Locate the cell with the specified text and output its (X, Y) center coordinate. 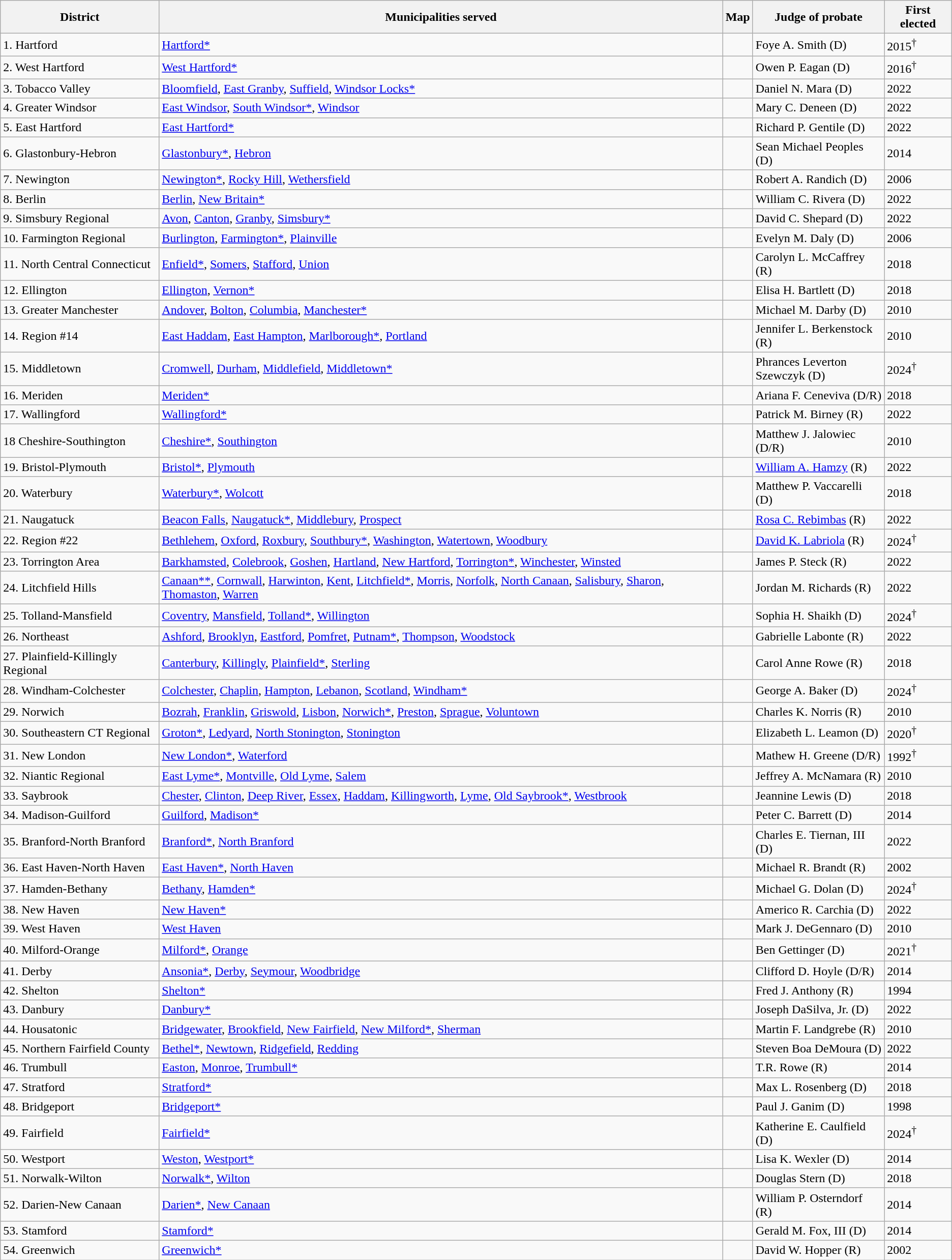
David C. Shepard (D) (819, 218)
24. Litchfield Hills (80, 588)
Richard P. Gentile (D) (819, 127)
Robert A. Randich (D) (819, 180)
Coventry, Mansfield, Tolland*, Willington (441, 616)
Chester, Clinton, Deep River, Essex, Haddam, Killingworth, Lyme, Old Saybrook*, Westbrook (441, 796)
West Hartford* (441, 67)
Charles E. Tiernan, III (D) (819, 841)
49. Fairfield (80, 1132)
2015† (918, 45)
12. Ellington (80, 290)
Groton*, Ledyard, North Stonington, Stonington (441, 732)
29. Norwich (80, 712)
Sophia H. Shaikh (D) (819, 616)
Canterbury, Killingly, Plainfield*, Sterling (441, 662)
T.R. Rowe (R) (819, 1068)
20. Waterbury (80, 493)
James P. Steck (R) (819, 562)
Sean Michael Peoples (D) (819, 154)
47. Stratford (80, 1087)
East Haddam, East Hampton, Marlborough*, Portland (441, 336)
Cromwell, Durham, Middlefield, Middletown* (441, 369)
Owen P. Eagan (D) (819, 67)
43. Danbury (80, 1010)
Enfield*, Somers, Stafford, Union (441, 263)
30. Southeastern CT Regional (80, 732)
22. Region #22 (80, 540)
Michael G. Dolan (D) (819, 889)
David W. Hopper (R) (819, 1250)
Matthew P. Vaccarelli (D) (819, 493)
Burlington, Farmington*, Plainville (441, 238)
Jennifer L. Berkenstock (R) (819, 336)
15. Middletown (80, 369)
First elected (918, 17)
East Hartford* (441, 127)
New London*, Waterford (441, 756)
Elizabeth L. Leamon (D) (819, 732)
Bozrah, Franklin, Griswold, Lisbon, Norwich*, Preston, Sprague, Voluntown (441, 712)
David K. Labriola (R) (819, 540)
Mathew H. Greene (D/R) (819, 756)
Barkhamsted, Colebrook, Goshen, Hartland, New Hartford, Torrington*, Winchester, Winsted (441, 562)
Michael R. Brandt (R) (819, 867)
Ashford, Brooklyn, Eastford, Pomfret, Putnam*, Thompson, Woodstock (441, 636)
40. Milford-Orange (80, 950)
Daniel N. Mara (D) (819, 89)
Bethlehem, Oxford, Roxbury, Southbury*, Washington, Watertown, Woodbury (441, 540)
28. Windham-Colchester (80, 691)
Jeannine Lewis (D) (819, 796)
Steven Boa DeMoura (D) (819, 1048)
38. New Haven (80, 910)
34. Madison-Guilford (80, 815)
52. Darien-New Canaan (80, 1205)
18 Cheshire-Southington (80, 441)
Michael M. Darby (D) (819, 310)
Gerald M. Fox, III (D) (819, 1230)
Greenwich* (441, 1250)
48. Bridgeport (80, 1106)
4. Greater Windsor (80, 108)
Elisa H. Bartlett (D) (819, 290)
Mary C. Deneen (D) (819, 108)
Douglas Stern (D) (819, 1178)
Patrick M. Birney (R) (819, 415)
Cheshire*, Southington (441, 441)
Bristol*, Plymouth (441, 467)
42. Shelton (80, 990)
16. Meriden (80, 395)
Stamford* (441, 1230)
Peter C. Barrett (D) (819, 815)
7. Newington (80, 180)
Bethany, Hamden* (441, 889)
Evelyn M. Daly (D) (819, 238)
25. Tolland-Mansfield (80, 616)
21. Naugatuck (80, 519)
8. Berlin (80, 199)
36. East Haven-North Haven (80, 867)
23. Torrington Area (80, 562)
Judge of probate (819, 17)
44. Housatonic (80, 1029)
Bethel*, Newtown, Ridgefield, Redding (441, 1048)
Beacon Falls, Naugatuck*, Middlebury, Prospect (441, 519)
5. East Hartford (80, 127)
46. Trumbull (80, 1068)
Hartford* (441, 45)
Berlin, New Britain* (441, 199)
Guilford, Madison* (441, 815)
Jeffrey A. McNamara (R) (819, 776)
Easton, Monroe, Trumbull* (441, 1068)
Canaan**, Cornwall, Harwinton, Kent, Litchfield*, Morris, Norfolk, North Canaan, Salisbury, Sharon, Thomaston, Warren (441, 588)
Mark J. DeGennaro (D) (819, 929)
Ellington, Vernon* (441, 290)
50. Westport (80, 1159)
Matthew J. Jalowiec (D/R) (819, 441)
Fred J. Anthony (R) (819, 990)
Stratford* (441, 1087)
1992† (918, 756)
Martin F. Landgrebe (R) (819, 1029)
District (80, 17)
Jordan M. Richards (R) (819, 588)
Paul J. Ganim (D) (819, 1106)
45. Northern Fairfield County (80, 1048)
East Haven*, North Haven (441, 867)
Map (737, 17)
Bridgewater, Brookfield, New Fairfield, New Milford*, Sherman (441, 1029)
East Lyme*, Montville, Old Lyme, Salem (441, 776)
Charles K. Norris (R) (819, 712)
1994 (918, 990)
Danbury* (441, 1010)
37. Hamden-Bethany (80, 889)
New Haven* (441, 910)
Shelton* (441, 990)
Meriden* (441, 395)
10. Farmington Regional (80, 238)
Newington*, Rocky Hill, Wethersfield (441, 180)
Foye A. Smith (D) (819, 45)
William C. Rivera (D) (819, 199)
Colchester, Chaplin, Hampton, Lebanon, Scotland, Windham* (441, 691)
Glastonbury*, Hebron (441, 154)
26. Northeast (80, 636)
Phrances Leverton Szewczyk (D) (819, 369)
Joseph DaSilva, Jr. (D) (819, 1010)
Ben Gettinger (D) (819, 950)
Carol Anne Rowe (R) (819, 662)
51. Norwalk-Wilton (80, 1178)
Norwalk*, Wilton (441, 1178)
Ariana F. Ceneviva (D/R) (819, 395)
19. Bristol-Plymouth (80, 467)
Max L. Rosenberg (D) (819, 1087)
Avon, Canton, Granby, Simsbury* (441, 218)
6. Glastonbury-Hebron (80, 154)
9. Simsbury Regional (80, 218)
2. West Hartford (80, 67)
Fairfield* (441, 1132)
2020† (918, 732)
14. Region #14 (80, 336)
2021† (918, 950)
54. Greenwich (80, 1250)
Darien*, New Canaan (441, 1205)
11. North Central Connecticut (80, 263)
17. Wallingford (80, 415)
William P. Osterndorf (R) (819, 1205)
Waterbury*, Wolcott (441, 493)
41. Derby (80, 971)
Branford*, North Branford (441, 841)
13. Greater Manchester (80, 310)
Americo R. Carchia (D) (819, 910)
East Windsor, South Windsor*, Windsor (441, 108)
Bridgeport* (441, 1106)
William A. Hamzy (R) (819, 467)
39. West Haven (80, 929)
1998 (918, 1106)
West Haven (441, 929)
31. New London (80, 756)
Katherine E. Caulfield (D) (819, 1132)
27. Plainfield-Killingly Regional (80, 662)
Municipalities served (441, 17)
53. Stamford (80, 1230)
Lisa K. Wexler (D) (819, 1159)
Rosa C. Rebimbas (R) (819, 519)
33. Saybrook (80, 796)
1. Hartford (80, 45)
2016† (918, 67)
3. Tobacco Valley (80, 89)
Weston, Westport* (441, 1159)
Wallingford* (441, 415)
George A. Baker (D) (819, 691)
Milford*, Orange (441, 950)
Ansonia*, Derby, Seymour, Woodbridge (441, 971)
32. Niantic Regional (80, 776)
Gabrielle Labonte (R) (819, 636)
35. Branford-North Branford (80, 841)
Clifford D. Hoyle (D/R) (819, 971)
Bloomfield, East Granby, Suffield, Windsor Locks* (441, 89)
Carolyn L. McCaffrey (R) (819, 263)
Andover, Bolton, Columbia, Manchester* (441, 310)
